Capture the cell that displays the provided text and extract its (X, Y) central coordinate. 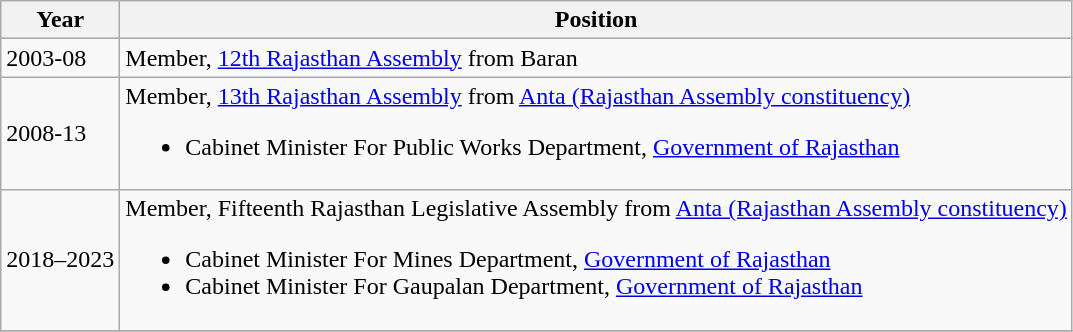
2018–2023 (60, 260)
2008-13 (60, 134)
Member, 13th Rajasthan Assembly from Anta (Rajasthan Assembly constituency)Cabinet Minister For Public Works Department, Government of Rajasthan (596, 134)
Year (60, 20)
Position (596, 20)
2003-08 (60, 58)
Member, 12th Rajasthan Assembly from Baran (596, 58)
